Identify which cell holds the provided text, then report its [x, y] central coordinate. 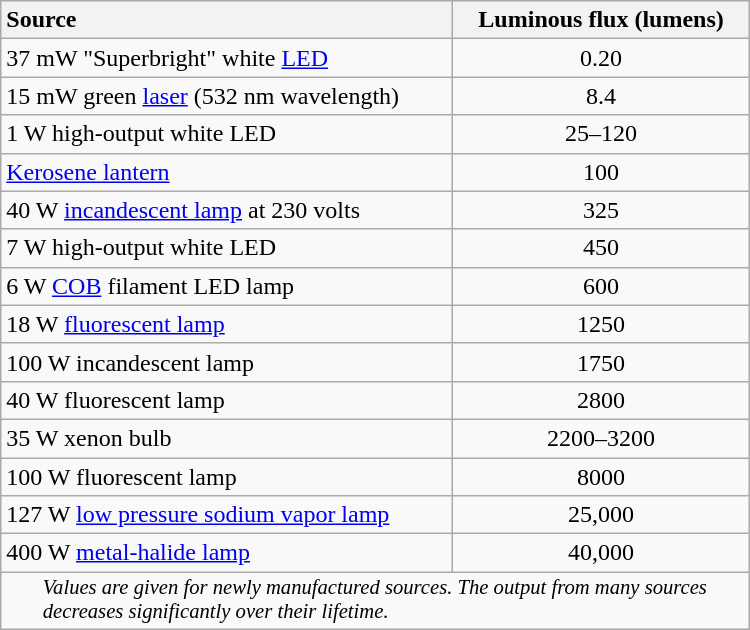
Kerosene lantern [227, 172]
8000 [601, 477]
1 W high-output white LED [227, 134]
18 W fluorescent lamp [227, 324]
40,000 [601, 553]
Source [227, 20]
15 mW green laser (532 nm wavelength) [227, 96]
25,000 [601, 515]
100 W fluorescent lamp [227, 477]
1250 [601, 324]
40 W incandescent lamp at 230 volts [227, 210]
450 [601, 248]
100 [601, 172]
40 W fluorescent lamp [227, 400]
0.20 [601, 58]
1750 [601, 362]
Luminous flux (lumens) [601, 20]
2200–3200 [601, 438]
2800 [601, 400]
127 W low pressure sodium vapor lamp [227, 515]
Values are given for newly manufactured sources. The output from many sources decreases significantly over their lifetime. [375, 601]
400 W metal-halide lamp [227, 553]
600 [601, 286]
325 [601, 210]
7 W high-output white LED [227, 248]
6 W COB filament LED lamp [227, 286]
8.4 [601, 96]
35 W xenon bulb [227, 438]
25–120 [601, 134]
100 W incandescent lamp [227, 362]
37 mW "Superbright" white LED [227, 58]
